Capture the cell that displays the provided text and extract its [x, y] central coordinate. 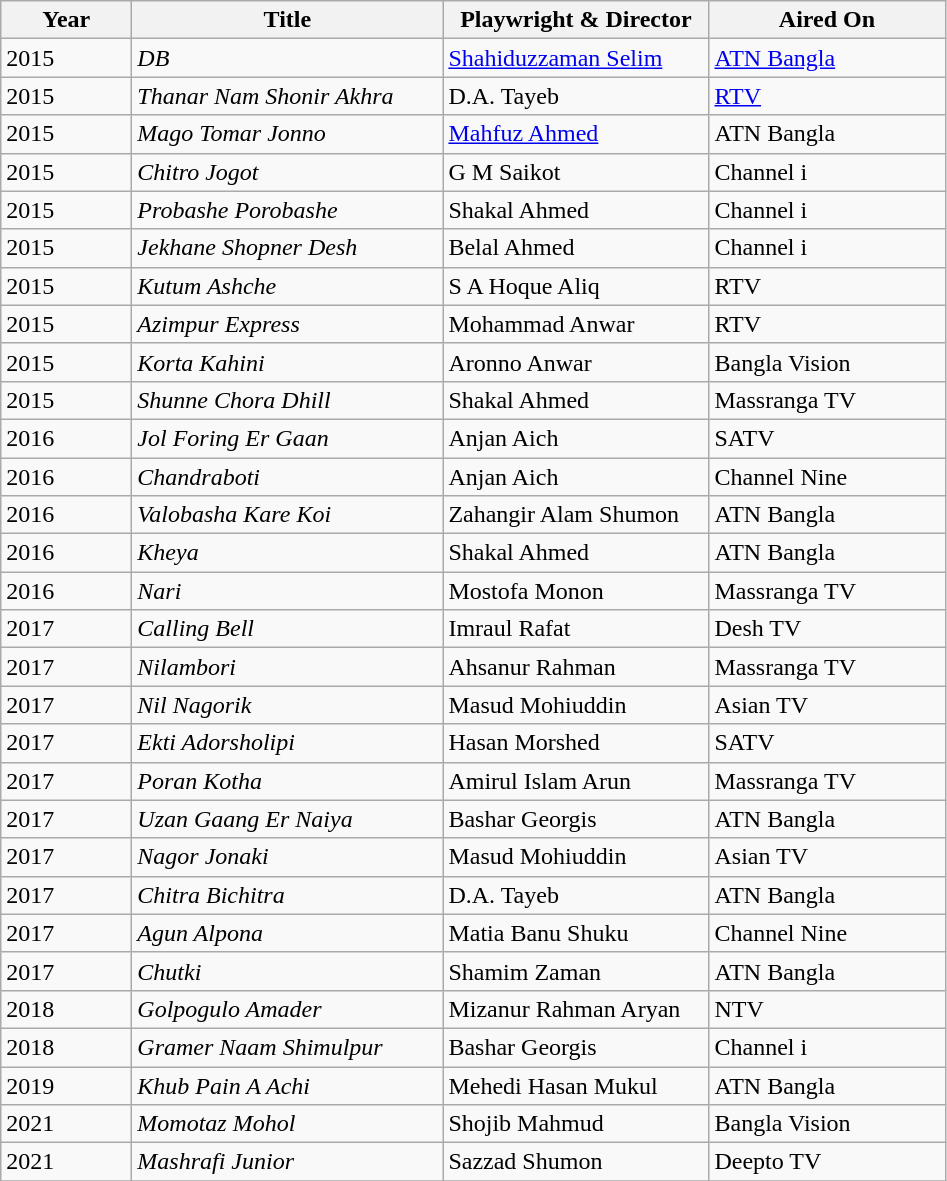
Title [288, 20]
Sazzad Shumon [576, 1162]
Khub Pain A Achi [288, 1085]
Calling Bell [288, 629]
Mostofa Monon [576, 591]
Chitro Jogot [288, 172]
Shahiduzzaman Selim [576, 58]
S A Hoque Aliq [576, 286]
Mohammad Anwar [576, 324]
Mago Tomar Jonno [288, 134]
Ahsanur Rahman [576, 667]
Azimpur Express [288, 324]
Mashrafi Junior [288, 1162]
Thanar Nam Shonir Akhra [288, 96]
Kheya [288, 553]
Matia Banu Shuku [576, 933]
Golpogulo Amader [288, 1009]
Mahfuz Ahmed [576, 134]
Chandraboti [288, 477]
Hasan Morshed [576, 743]
Belal Ahmed [576, 248]
Deepto TV [827, 1162]
Desh TV [827, 629]
Zahangir Alam Shumon [576, 515]
Chitra Bichitra [288, 895]
Mehedi Hasan Mukul [576, 1085]
Uzan Gaang Er Naiya [288, 819]
Chutki [288, 971]
Nari [288, 591]
Amirul Islam Arun [576, 781]
Aired On [827, 20]
Year [66, 20]
Shojib Mahmud [576, 1124]
Nagor Jonaki [288, 857]
Momotaz Mohol [288, 1124]
Poran Kotha [288, 781]
NTV [827, 1009]
DB [288, 58]
Shunne Chora Dhill [288, 400]
Ekti Adorsholipi [288, 743]
Gramer Naam Shimulpur [288, 1047]
Valobasha Kare Koi [288, 515]
Korta Kahini [288, 362]
Probashe Porobashe [288, 210]
Imraul Rafat [576, 629]
Playwright & Director [576, 20]
Aronno Anwar [576, 362]
Kutum Ashche [288, 286]
Nil Nagorik [288, 705]
Shamim Zaman [576, 971]
Mizanur Rahman Aryan [576, 1009]
Jol Foring Er Gaan [288, 438]
2019 [66, 1085]
Jekhane Shopner Desh [288, 248]
Agun Alpona [288, 933]
G M Saikot [576, 172]
Nilambori [288, 667]
